Scan for the cell matching the given text and deliver its (x, y) coordinate at center. 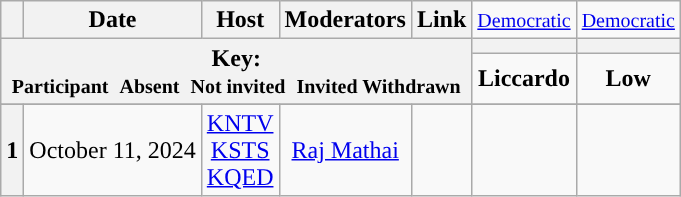
1 (12, 150)
KNTVKSTSKQED (240, 150)
Liccardo (524, 78)
Key: Participant Absent Not invited Invited Withdrawn (236, 72)
Host (240, 20)
Date (112, 20)
Raj Mathai (345, 150)
Link (441, 20)
Low (628, 78)
Moderators (345, 20)
October 11, 2024 (112, 150)
